Output the (x, y) coordinate of the center of the cell containing the given text.  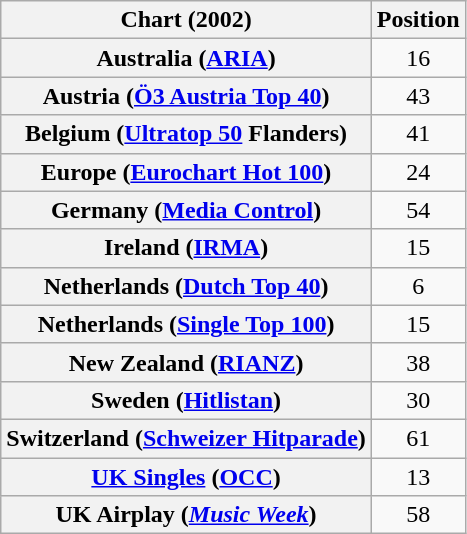
24 (418, 172)
6 (418, 286)
13 (418, 477)
30 (418, 400)
Europe (Eurochart Hot 100) (186, 172)
41 (418, 134)
38 (418, 362)
43 (418, 96)
Germany (Media Control) (186, 210)
58 (418, 515)
Austria (Ö3 Austria Top 40) (186, 96)
Netherlands (Dutch Top 40) (186, 286)
Australia (ARIA) (186, 58)
Sweden (Hitlistan) (186, 400)
16 (418, 58)
Switzerland (Schweizer Hitparade) (186, 438)
New Zealand (RIANZ) (186, 362)
54 (418, 210)
UK Airplay (Music Week) (186, 515)
Belgium (Ultratop 50 Flanders) (186, 134)
61 (418, 438)
Position (418, 20)
Netherlands (Single Top 100) (186, 324)
Ireland (IRMA) (186, 248)
Chart (2002) (186, 20)
UK Singles (OCC) (186, 477)
